Return (X, Y) of the center of cell containing provided text 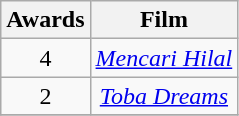
4 (46, 58)
Mencari Hilal (164, 58)
Awards (46, 20)
2 (46, 96)
Toba Dreams (164, 96)
Film (164, 20)
